For the text-containing cell, return its midpoint in (x, y) coordinate format. 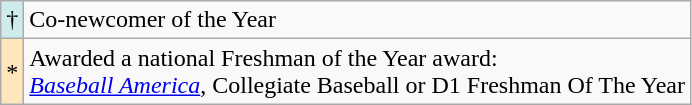
Awarded a national Freshman of the Year award: Baseball America, Collegiate Baseball or D1 Freshman Of The Year (358, 72)
* (12, 72)
† (12, 20)
Co-newcomer of the Year (358, 20)
